Output the (X, Y) coordinate of the center of the cell containing the given text.  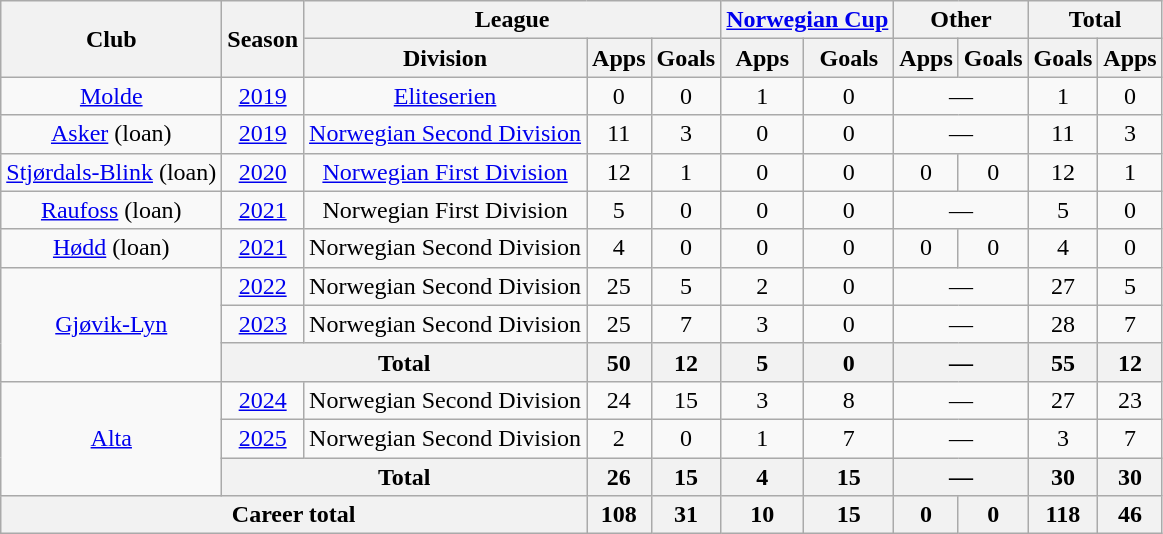
League (512, 20)
28 (1063, 324)
50 (619, 362)
Eliteserien (446, 96)
24 (619, 400)
Season (263, 39)
31 (686, 515)
26 (619, 477)
2023 (263, 324)
2022 (263, 286)
Hødd (loan) (112, 248)
46 (1130, 515)
Molde (112, 96)
Asker (loan) (112, 134)
Raufoss (loan) (112, 210)
Career total (294, 515)
Norwegian Cup (808, 20)
118 (1063, 515)
10 (762, 515)
Club (112, 39)
8 (849, 400)
Alta (112, 438)
Gjøvik-Lyn (112, 324)
2025 (263, 438)
Division (446, 58)
23 (1130, 400)
Other (961, 20)
Stjørdals-Blink (loan) (112, 172)
2020 (263, 172)
2024 (263, 400)
108 (619, 515)
55 (1063, 362)
